Identify which cell holds the provided text, then report its (X, Y) central coordinate. 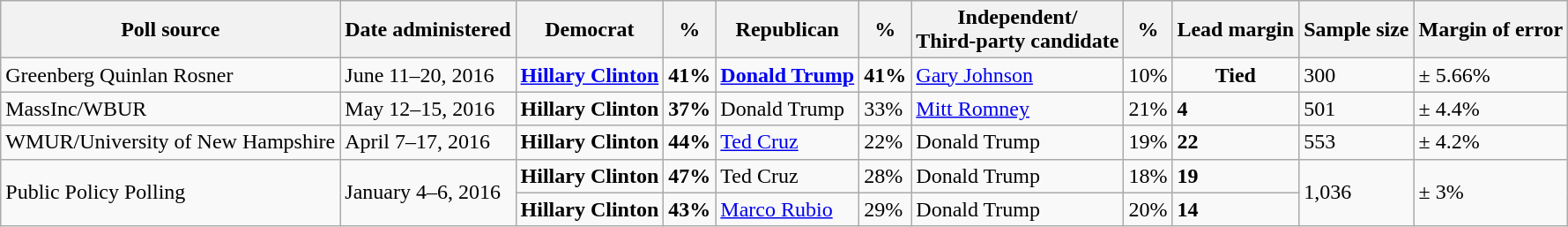
Date administered (428, 30)
Lead margin (1236, 30)
± 4.4% (1491, 109)
MassInc/WBUR (171, 109)
18% (1148, 176)
10% (1148, 75)
19 (1236, 176)
300 (1356, 75)
553 (1356, 142)
21% (1148, 109)
Greenberg Quinlan Rosner (171, 75)
501 (1356, 109)
43% (689, 209)
28% (885, 176)
Independent/Third-party candidate (1017, 30)
April 7–17, 2016 (428, 142)
Public Policy Polling (171, 193)
Poll source (171, 30)
29% (885, 209)
± 5.66% (1491, 75)
Margin of error (1491, 30)
Mitt Romney (1017, 109)
Gary Johnson (1017, 75)
20% (1148, 209)
22% (885, 142)
37% (689, 109)
44% (689, 142)
± 3% (1491, 193)
± 4.2% (1491, 142)
1,036 (1356, 193)
Sample size (1356, 30)
Democrat (590, 30)
May 12–15, 2016 (428, 109)
Tied (1236, 75)
22 (1236, 142)
January 4–6, 2016 (428, 193)
June 11–20, 2016 (428, 75)
47% (689, 176)
33% (885, 109)
WMUR/University of New Hampshire (171, 142)
Republican (788, 30)
19% (1148, 142)
14 (1236, 209)
4 (1236, 109)
Marco Rubio (788, 209)
